Search for the cell housing the specified text and yield its (x, y) center coordinate. 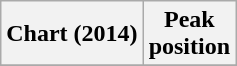
Chart (2014) (72, 34)
Peakposition (189, 34)
